Scan for the cell matching the given text and deliver its [x, y] coordinate at center. 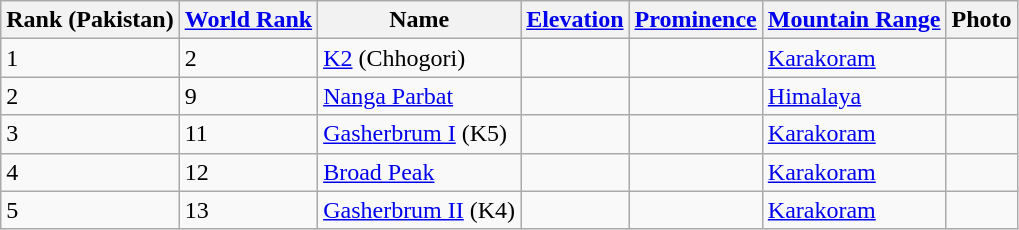
5 [90, 210]
4 [90, 172]
World Rank [248, 20]
9 [248, 96]
3 [90, 134]
Prominence [696, 20]
Elevation [575, 20]
Gasherbrum I (K5) [420, 134]
Himalaya [854, 96]
Photo [982, 20]
Rank (Pakistan) [90, 20]
1 [90, 58]
Mountain Range [854, 20]
Nanga Parbat [420, 96]
11 [248, 134]
K2 (Chhogori) [420, 58]
13 [248, 210]
Name [420, 20]
Gasherbrum II (K4) [420, 210]
Broad Peak [420, 172]
12 [248, 172]
